From the cell containing the given text, extract its center point as [x, y] coordinate. 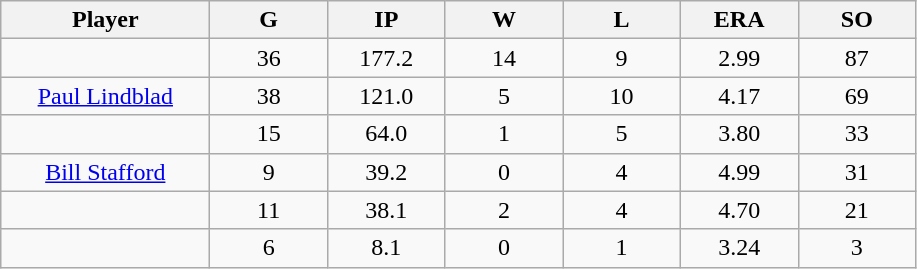
L [622, 20]
8.1 [386, 248]
33 [857, 134]
38.1 [386, 210]
Paul Lindblad [106, 96]
177.2 [386, 58]
Bill Stafford [106, 172]
4.70 [739, 210]
31 [857, 172]
14 [504, 58]
3.80 [739, 134]
15 [269, 134]
11 [269, 210]
3 [857, 248]
87 [857, 58]
4.99 [739, 172]
121.0 [386, 96]
2.99 [739, 58]
21 [857, 210]
2 [504, 210]
69 [857, 96]
G [269, 20]
IP [386, 20]
4.17 [739, 96]
ERA [739, 20]
39.2 [386, 172]
3.24 [739, 248]
6 [269, 248]
SO [857, 20]
Player [106, 20]
W [504, 20]
10 [622, 96]
36 [269, 58]
64.0 [386, 134]
38 [269, 96]
